Detect which cell encompasses the target text, then output its [X, Y] center coordinate. 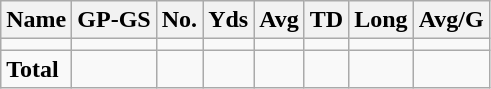
No. [179, 20]
Yds [228, 20]
Long [381, 20]
Avg/G [451, 20]
GP-GS [114, 20]
Name [36, 20]
Avg [280, 20]
Total [36, 69]
TD [326, 20]
